Return the (X, Y) coordinate for the center point of the cell that contains the specified text.  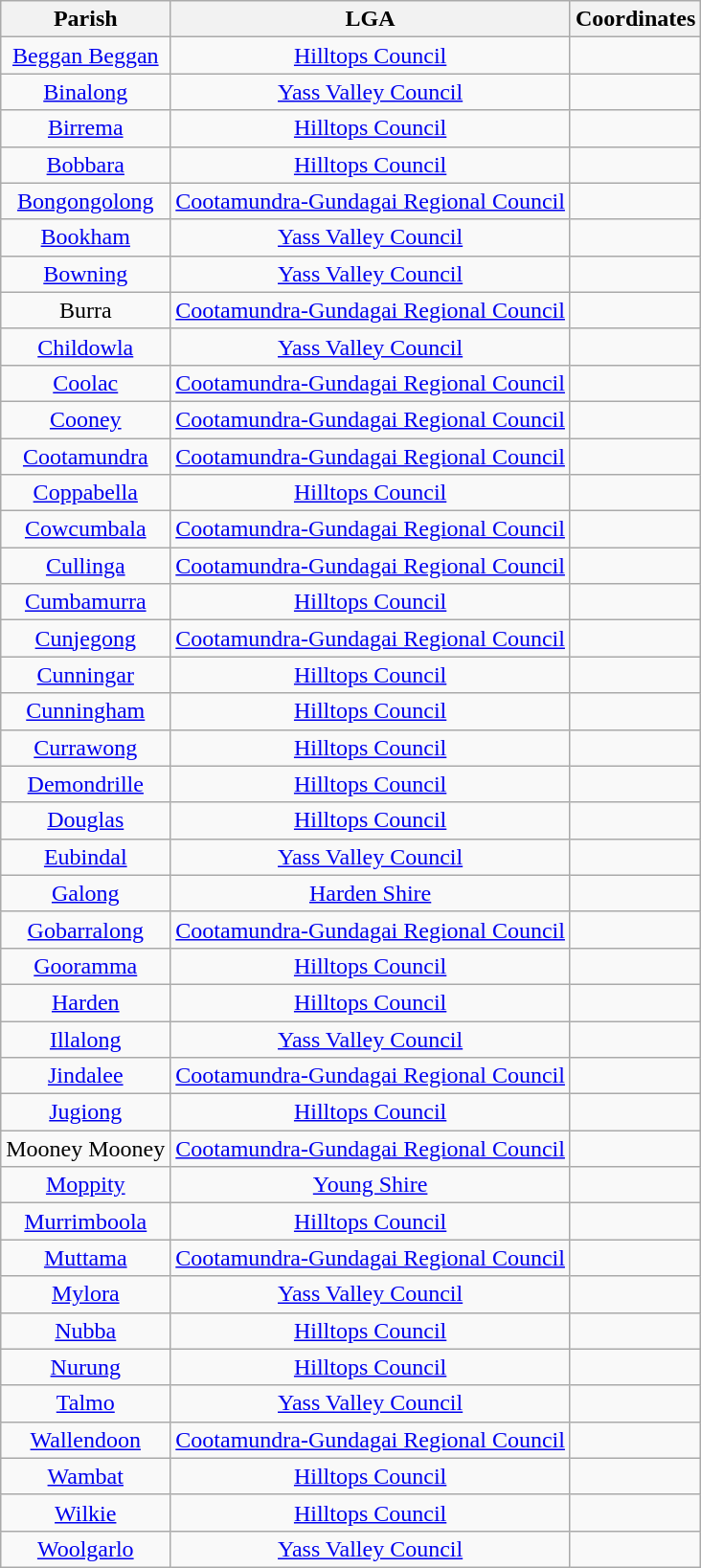
Mylora (86, 1294)
Young Shire (371, 1185)
Coordinates (635, 19)
Coolac (86, 383)
Muttama (86, 1258)
Jindalee (86, 1076)
Beggan Beggan (86, 56)
Gobarralong (86, 930)
Bobbara (86, 165)
Childowla (86, 347)
Demondrille (86, 784)
Jugiong (86, 1112)
Talmo (86, 1403)
Wilkie (86, 1512)
Cunningar (86, 675)
Cowcumbala (86, 529)
Cunningham (86, 711)
Gooramma (86, 966)
Birrema (86, 128)
Cooney (86, 419)
Binalong (86, 92)
Coppabella (86, 493)
Woolgarlo (86, 1549)
Currawong (86, 748)
Bongongolong (86, 201)
Harden (86, 1002)
Nubba (86, 1331)
Wallendoon (86, 1440)
Eubindal (86, 857)
Moppity (86, 1185)
Nurung (86, 1367)
Murrimboola (86, 1221)
Cunjegong (86, 638)
Cootamundra (86, 457)
Parish (86, 19)
Wambat (86, 1476)
Douglas (86, 820)
Cumbamurra (86, 602)
Bookham (86, 237)
LGA (371, 19)
Illalong (86, 1039)
Cullinga (86, 566)
Harden Shire (371, 893)
Bowning (86, 274)
Mooney Mooney (86, 1149)
Galong (86, 893)
Burra (86, 310)
